Find where the given text appears and provide that cell's center as (X, Y) coordinate. 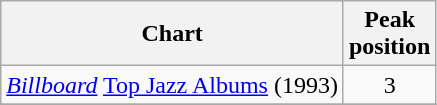
3 (389, 85)
Peakposition (389, 34)
Billboard Top Jazz Albums (1993) (172, 85)
Chart (172, 34)
